For the text-containing cell, return its midpoint in [x, y] coordinate format. 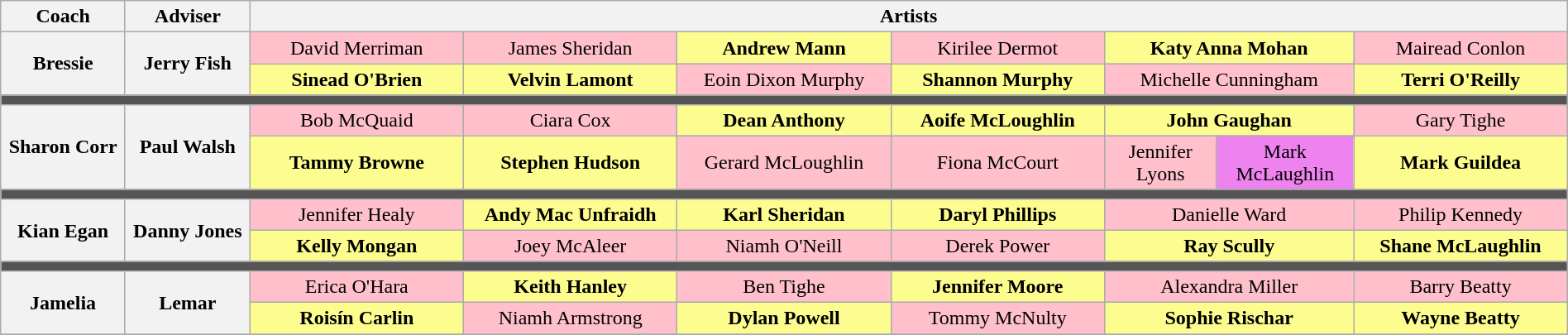
Gary Tighe [1460, 120]
Danny Jones [187, 230]
Velvin Lamont [570, 79]
Derek Power [997, 246]
Artists [908, 17]
Tommy McNulty [997, 318]
Ciara Cox [570, 120]
Barry Beatty [1460, 286]
Jennifer Moore [997, 286]
Daryl Phillips [997, 214]
Mark McLaughlin [1285, 162]
Erica O'Hara [356, 286]
Alexandra Miller [1229, 286]
Bressie [63, 64]
Kelly Mongan [356, 246]
Dean Anthony [784, 120]
Sharon Corr [63, 147]
Andy Mac Unfraidh [570, 214]
John Gaughan [1229, 120]
Keith Hanley [570, 286]
David Merriman [356, 48]
Andrew Mann [784, 48]
Karl Sheridan [784, 214]
Eoin Dixon Murphy [784, 79]
Shane McLaughlin [1460, 246]
Niamh Armstrong [570, 318]
Kian Egan [63, 230]
Fiona McCourt [997, 162]
Philip Kennedy [1460, 214]
Sophie Rischar [1229, 318]
Tammy Browne [356, 162]
Katy Anna Mohan [1229, 48]
Kirilee Dermot [997, 48]
Danielle Ward [1229, 214]
Ray Scully [1229, 246]
Paul Walsh [187, 147]
Michelle Cunningham [1229, 79]
Dylan Powell [784, 318]
Jerry Fish [187, 64]
Jamelia [63, 302]
Ben Tighe [784, 286]
Roisín Carlin [356, 318]
Bob McQuaid [356, 120]
Mairead Conlon [1460, 48]
Lemar [187, 302]
Jennifer Healy [356, 214]
Shannon Murphy [997, 79]
Aoife McLoughlin [997, 120]
Coach [63, 17]
Jennifer Lyons [1159, 162]
Mark Guildea [1460, 162]
Adviser [187, 17]
Joey McAleer [570, 246]
Wayne Beatty [1460, 318]
Gerard McLoughlin [784, 162]
James Sheridan [570, 48]
Sinead O'Brien [356, 79]
Niamh O'Neill [784, 246]
Stephen Hudson [570, 162]
Terri O'Reilly [1460, 79]
